From the cell containing the given text, extract its center point as (X, Y) coordinate. 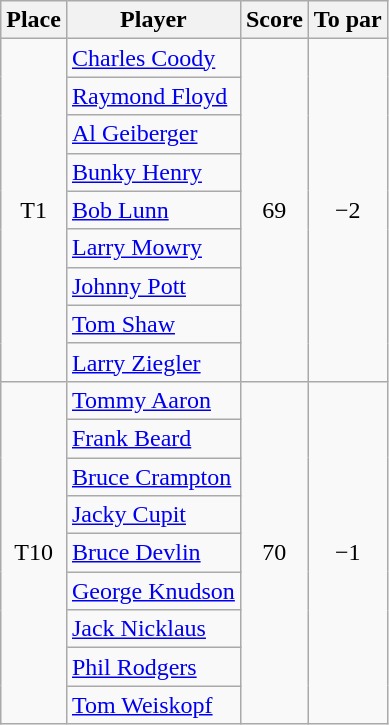
Charles Coody (153, 58)
George Knudson (153, 591)
Player (153, 20)
Bruce Crampton (153, 477)
Bunky Henry (153, 172)
Al Geiberger (153, 134)
Raymond Floyd (153, 96)
T10 (34, 552)
Bruce Devlin (153, 553)
Frank Beard (153, 438)
Bob Lunn (153, 210)
−2 (348, 210)
70 (274, 552)
Tommy Aaron (153, 400)
Phil Rodgers (153, 667)
Larry Ziegler (153, 362)
Score (274, 20)
Johnny Pott (153, 286)
69 (274, 210)
Jack Nicklaus (153, 629)
T1 (34, 210)
To par (348, 20)
Tom Weiskopf (153, 705)
Larry Mowry (153, 248)
Tom Shaw (153, 324)
−1 (348, 552)
Jacky Cupit (153, 515)
Place (34, 20)
